Identify which cell holds the provided text, then report its [x, y] central coordinate. 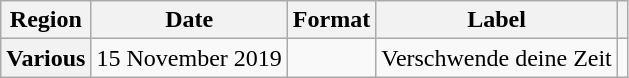
Region [46, 20]
Date [189, 20]
Verschwende deine Zeit [497, 58]
Format [331, 20]
Label [497, 20]
Various [46, 58]
15 November 2019 [189, 58]
